Find where the given text appears and provide that cell's center as (X, Y) coordinate. 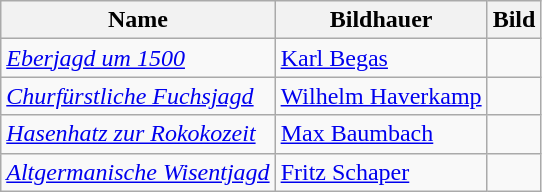
Churfürstliche Fuchsjagd (138, 96)
Altgermanische Wisentjagd (138, 172)
Eberjagd um 1500 (138, 58)
Bildhauer (381, 20)
Name (138, 20)
Karl Begas (381, 58)
Max Baumbach (381, 134)
Fritz Schaper (381, 172)
Hasenhatz zur Rokokozeit (138, 134)
Wilhelm Haverkamp (381, 96)
Bild (514, 20)
